For the text-containing cell, return its midpoint in [X, Y] coordinate format. 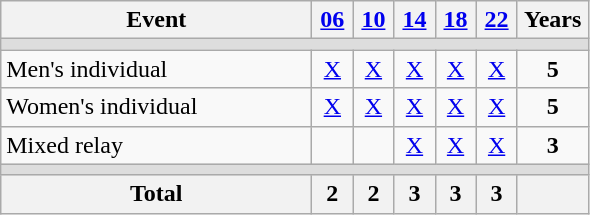
18 [456, 20]
14 [414, 20]
Years [552, 20]
Total [156, 194]
Mixed relay [156, 145]
06 [332, 20]
10 [374, 20]
Men's individual [156, 69]
22 [496, 20]
Women's individual [156, 107]
Event [156, 20]
